Provide the (X, Y) coordinate of the cell's center where the given text is located.  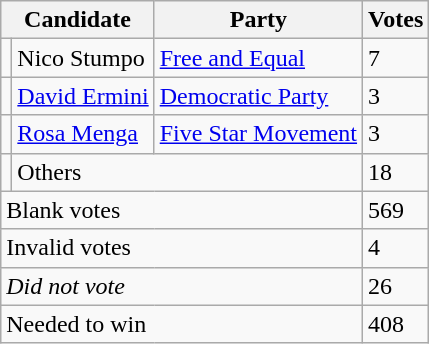
Nico Stumpo (83, 58)
Did not vote (182, 286)
Needed to win (182, 324)
Blank votes (182, 210)
Five Star Movement (258, 134)
4 (396, 248)
David Ermini (83, 96)
18 (396, 172)
Votes (396, 20)
569 (396, 210)
Free and Equal (258, 58)
7 (396, 58)
Democratic Party (258, 96)
Candidate (78, 20)
26 (396, 286)
Others (188, 172)
Invalid votes (182, 248)
Party (258, 20)
408 (396, 324)
Rosa Menga (83, 134)
